Find where the given text appears and provide that cell's center as (X, Y) coordinate. 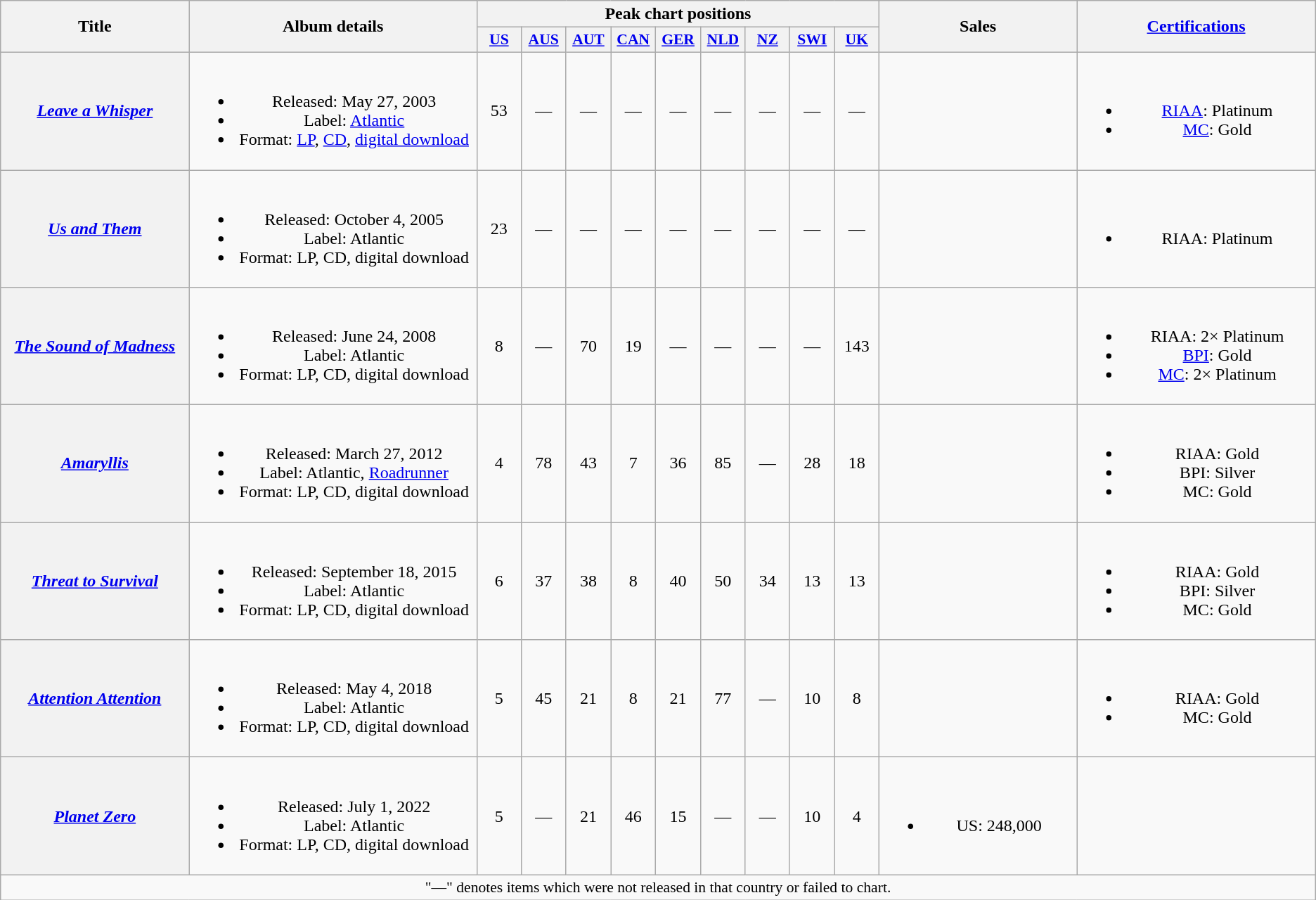
RIAA: GoldMC: Gold (1196, 699)
19 (633, 346)
Leave a Whisper (95, 111)
Released: July 1, 2022Label: AtlanticFormat: LP, CD, digital download (333, 816)
85 (723, 464)
46 (633, 816)
Certifications (1196, 27)
77 (723, 699)
Released: May 4, 2018Label: AtlanticFormat: LP, CD, digital download (333, 699)
Threat to Survival (95, 581)
53 (499, 111)
Amaryllis (95, 464)
Attention Attention (95, 699)
SWI (812, 40)
Released: March 27, 2012Label: Atlantic, RoadrunnerFormat: LP, CD, digital download (333, 464)
GER (678, 40)
28 (812, 464)
Album details (333, 27)
Us and Them (95, 229)
Released: October 4, 2005Label: AtlanticFormat: LP, CD, digital download (333, 229)
78 (543, 464)
AUT (588, 40)
Released: June 24, 2008Label: AtlanticFormat: LP, CD, digital download (333, 346)
38 (588, 581)
50 (723, 581)
18 (856, 464)
15 (678, 816)
Released: September 18, 2015Label: AtlanticFormat: LP, CD, digital download (333, 581)
Title (95, 27)
NZ (768, 40)
UK (856, 40)
43 (588, 464)
US (499, 40)
40 (678, 581)
Released: May 27, 2003Label: AtlanticFormat: LP, CD, digital download (333, 111)
CAN (633, 40)
AUS (543, 40)
7 (633, 464)
Planet Zero (95, 816)
23 (499, 229)
45 (543, 699)
37 (543, 581)
34 (768, 581)
36 (678, 464)
NLD (723, 40)
6 (499, 581)
Sales (977, 27)
RIAA: PlatinumMC: Gold (1196, 111)
US: 248,000 (977, 816)
Peak chart positions (678, 14)
RIAA: 2× PlatinumBPI: GoldMC: 2× Platinum (1196, 346)
"—" denotes items which were not released in that country or failed to chart. (658, 887)
143 (856, 346)
The Sound of Madness (95, 346)
70 (588, 346)
RIAA: Platinum (1196, 229)
